Identify which cell holds the provided text, then report its [x, y] central coordinate. 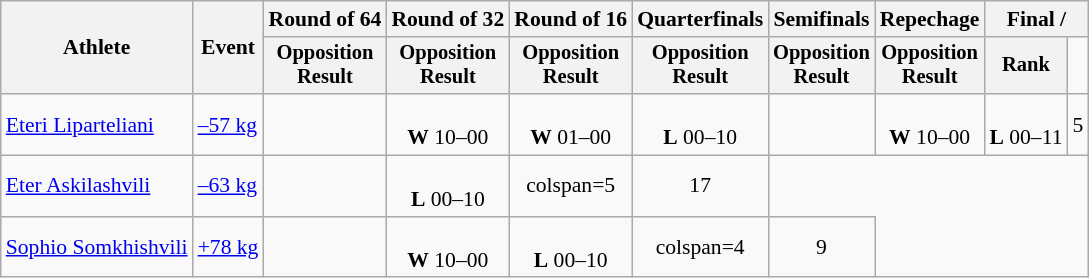
Semifinals [822, 19]
W 01–00 [570, 124]
Round of 64 [324, 19]
Sophio Somkhishvili [97, 248]
Eter Askilashvili [97, 186]
–63 kg [228, 186]
5 [1078, 124]
L 00–11 [1026, 124]
Repechage [930, 19]
+78 kg [228, 248]
Round of 16 [570, 19]
–57 kg [228, 124]
9 [822, 248]
colspan=4 [700, 248]
Eteri Liparteliani [97, 124]
Rank [1026, 66]
Round of 32 [448, 19]
Final / [1036, 19]
colspan=5 [570, 186]
17 [700, 186]
Event [228, 48]
Quarterfinals [700, 19]
Athlete [97, 48]
